Detect which cell encompasses the target text, then output its [x, y] center coordinate. 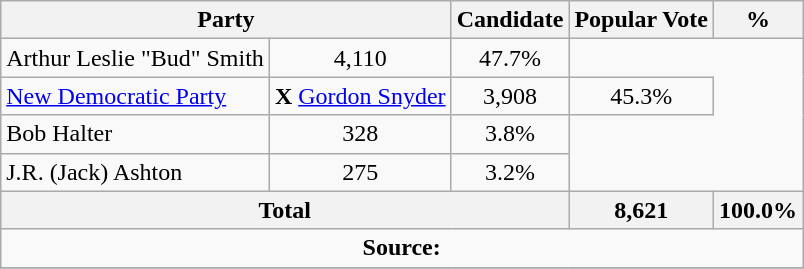
J.R. (Jack) Ashton [136, 172]
Arthur Leslie "Bud" Smith [136, 58]
Total [285, 210]
4,110 [360, 58]
3,908 [510, 96]
Source: [402, 248]
45.3% [642, 96]
3.8% [510, 134]
328 [360, 134]
% [758, 20]
Bob Halter [136, 134]
47.7% [510, 58]
100.0% [758, 210]
New Democratic Party [136, 96]
Party [226, 20]
8,621 [642, 210]
275 [360, 172]
Popular Vote [642, 20]
Candidate [510, 20]
X Gordon Snyder [360, 96]
3.2% [510, 172]
